Extract the (X, Y) coordinate from the center of the cell holding the provided text.  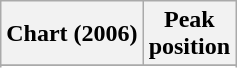
Chart (2006) (72, 34)
Peakposition (189, 34)
